Determine the (x, y) coordinate at the center of the cell enclosing the given text.  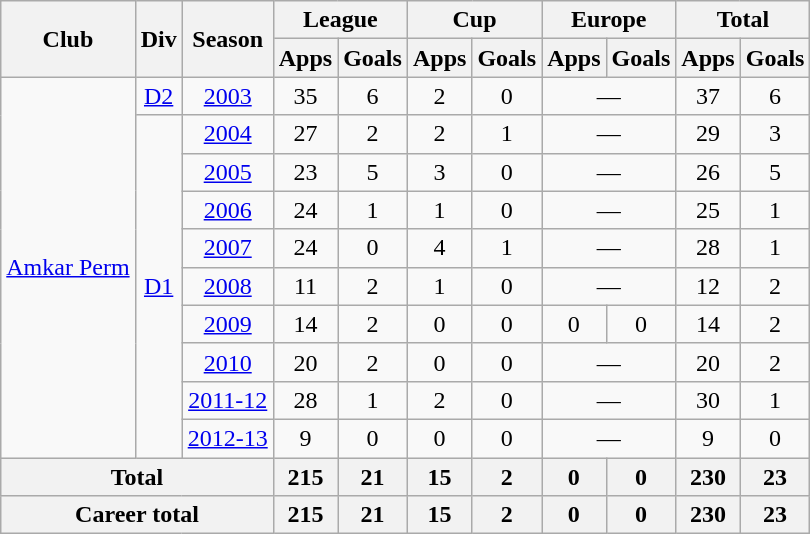
Div (158, 39)
2003 (228, 96)
25 (708, 210)
2012-13 (228, 438)
Amkar Perm (68, 268)
Club (68, 39)
2011-12 (228, 400)
27 (305, 134)
12 (708, 286)
11 (305, 286)
Cup (474, 20)
2009 (228, 324)
4 (439, 248)
2005 (228, 172)
D2 (158, 96)
37 (708, 96)
Career total (137, 515)
2008 (228, 286)
Season (228, 39)
League (340, 20)
2010 (228, 362)
35 (305, 96)
2004 (228, 134)
30 (708, 400)
Europe (609, 20)
26 (708, 172)
2007 (228, 248)
2006 (228, 210)
29 (708, 134)
D1 (158, 286)
